Output the [x, y] coordinate of the center of the cell containing the given text.  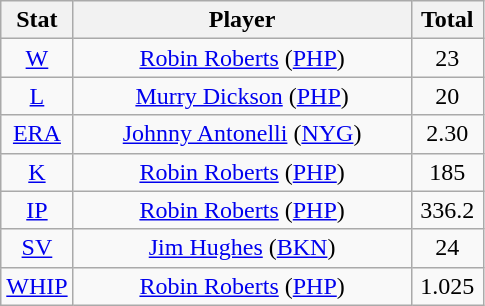
Murry Dickson (PHP) [242, 96]
W [37, 58]
ERA [37, 134]
Player [242, 20]
Johnny Antonelli (NYG) [242, 134]
K [37, 172]
336.2 [447, 210]
WHIP [37, 286]
L [37, 96]
Total [447, 20]
Stat [37, 20]
SV [37, 248]
2.30 [447, 134]
20 [447, 96]
24 [447, 248]
185 [447, 172]
Jim Hughes (BKN) [242, 248]
IP [37, 210]
1.025 [447, 286]
23 [447, 58]
